Return (x, y) of the center of cell containing provided text 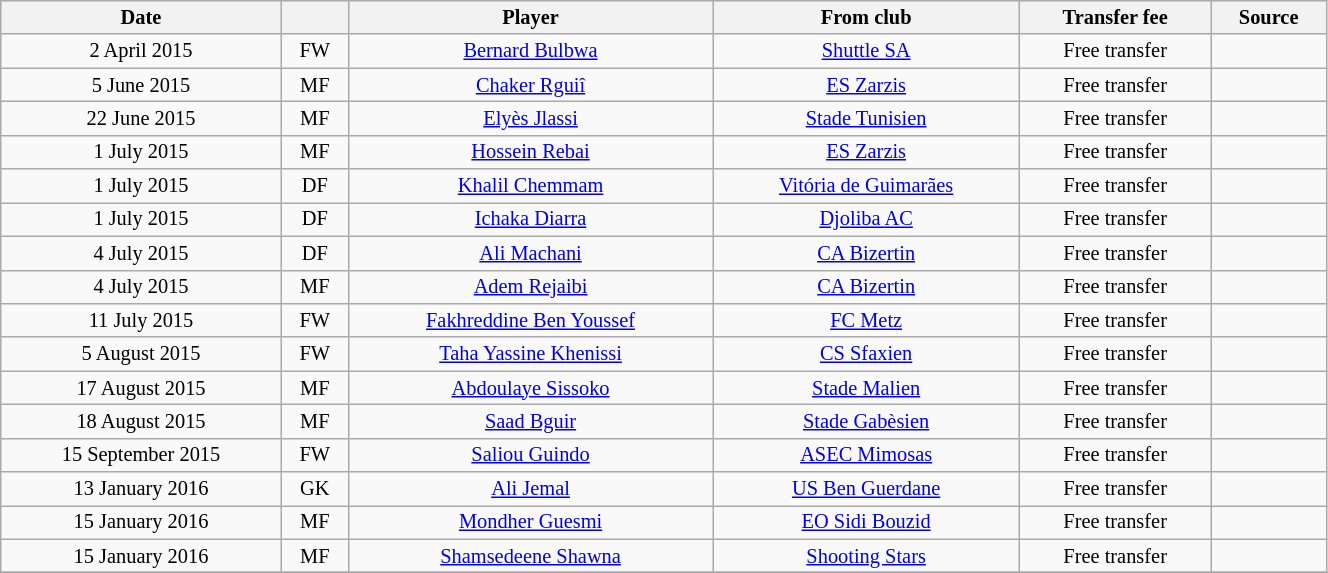
5 June 2015 (141, 85)
Source (1269, 17)
Vitória de Guimarães (866, 186)
Saad Bguir (530, 421)
US Ben Guerdane (866, 489)
Ali Machani (530, 253)
Stade Malien (866, 388)
5 August 2015 (141, 354)
GK (314, 489)
Player (530, 17)
Chaker Rguiî (530, 85)
Abdoulaye Sissoko (530, 388)
Bernard Bulbwa (530, 51)
Stade Gabèsien (866, 421)
Ali Jemal (530, 489)
From club (866, 17)
Elyès Jlassi (530, 118)
2 April 2015 (141, 51)
17 August 2015 (141, 388)
Adem Rejaibi (530, 287)
18 August 2015 (141, 421)
22 June 2015 (141, 118)
EO Sidi Bouzid (866, 522)
Date (141, 17)
Fakhreddine Ben Youssef (530, 320)
Shuttle SA (866, 51)
Taha Yassine Khenissi (530, 354)
Djoliba AC (866, 219)
11 July 2015 (141, 320)
Khalil Chemmam (530, 186)
Shamsedeene Shawna (530, 556)
CS Sfaxien (866, 354)
Shooting Stars (866, 556)
Stade Tunisien (866, 118)
Saliou Guindo (530, 455)
Ichaka Diarra (530, 219)
FC Metz (866, 320)
Mondher Guesmi (530, 522)
ASEC Mimosas (866, 455)
13 January 2016 (141, 489)
15 September 2015 (141, 455)
Hossein Rebai (530, 152)
Transfer fee (1114, 17)
